From the cell containing the given text, extract its center point as [x, y] coordinate. 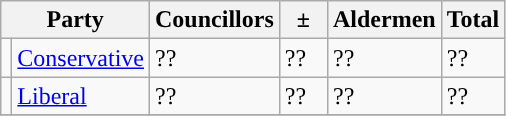
Party [76, 20]
Aldermen [384, 20]
Councillors [215, 20]
Total [473, 20]
± [303, 20]
Liberal [81, 96]
Conservative [81, 58]
